Return the [X, Y] coordinate for the center point of the cell that contains the specified text.  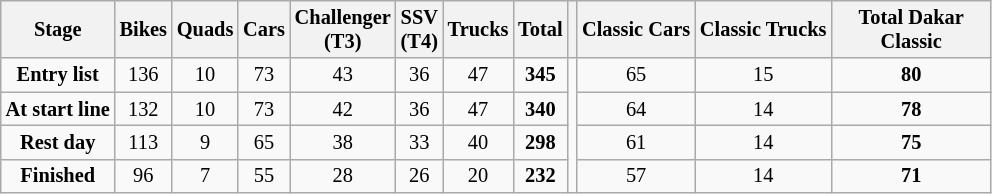
113 [144, 142]
40 [478, 142]
Classic Cars [636, 29]
Finished [58, 176]
Quads [205, 29]
28 [343, 176]
340 [540, 109]
Bikes [144, 29]
7 [205, 176]
96 [144, 176]
9 [205, 142]
15 [763, 75]
55 [264, 176]
Challenger(T3) [343, 29]
298 [540, 142]
136 [144, 75]
Total Dakar Classic [911, 29]
26 [420, 176]
Total [540, 29]
232 [540, 176]
78 [911, 109]
132 [144, 109]
42 [343, 109]
Cars [264, 29]
33 [420, 142]
Rest day [58, 142]
80 [911, 75]
Entry list [58, 75]
Classic Trucks [763, 29]
345 [540, 75]
71 [911, 176]
61 [636, 142]
75 [911, 142]
At start line [58, 109]
43 [343, 75]
Stage [58, 29]
20 [478, 176]
SSV(T4) [420, 29]
38 [343, 142]
Trucks [478, 29]
57 [636, 176]
64 [636, 109]
